Find where the given text appears and provide that cell's center as [X, Y] coordinate. 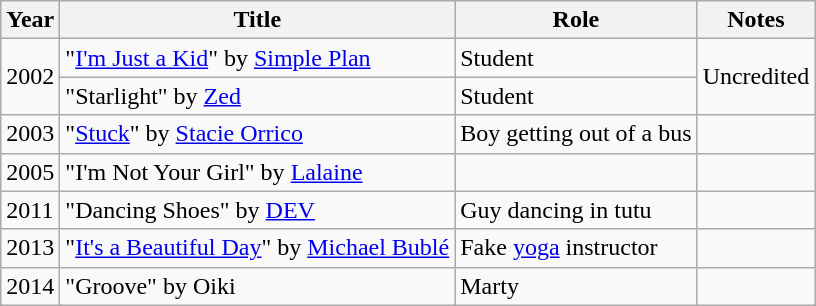
Uncredited [756, 77]
2013 [30, 248]
"Starlight" by Zed [258, 96]
Title [258, 20]
Boy getting out of a bus [576, 134]
Notes [756, 20]
"Groove" by Oiki [258, 286]
Role [576, 20]
Year [30, 20]
"I'm Not Your Girl" by Lalaine [258, 172]
"I'm Just a Kid" by Simple Plan [258, 58]
Marty [576, 286]
2005 [30, 172]
"Dancing Shoes" by DEV [258, 210]
"Stuck" by Stacie Orrico [258, 134]
2003 [30, 134]
2011 [30, 210]
2002 [30, 77]
"It's a Beautiful Day" by Michael Bublé [258, 248]
Fake yoga instructor [576, 248]
2014 [30, 286]
Guy dancing in tutu [576, 210]
